Determine the (x, y) coordinate at the center of the cell enclosing the given text.  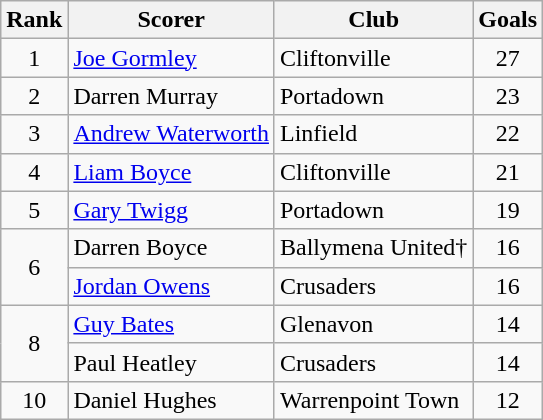
Andrew Waterworth (172, 134)
27 (508, 58)
22 (508, 134)
3 (34, 134)
4 (34, 172)
Rank (34, 20)
Guy Bates (172, 324)
5 (34, 210)
Club (373, 20)
Darren Boyce (172, 248)
1 (34, 58)
Darren Murray (172, 96)
Linfield (373, 134)
Ballymena United† (373, 248)
Jordan Owens (172, 286)
8 (34, 343)
Scorer (172, 20)
Paul Heatley (172, 362)
19 (508, 210)
6 (34, 267)
Glenavon (373, 324)
12 (508, 400)
Gary Twigg (172, 210)
Liam Boyce (172, 172)
Daniel Hughes (172, 400)
Warrenpoint Town (373, 400)
Joe Gormley (172, 58)
21 (508, 172)
2 (34, 96)
23 (508, 96)
Goals (508, 20)
10 (34, 400)
